Detect which cell encompasses the target text, then output its [x, y] center coordinate. 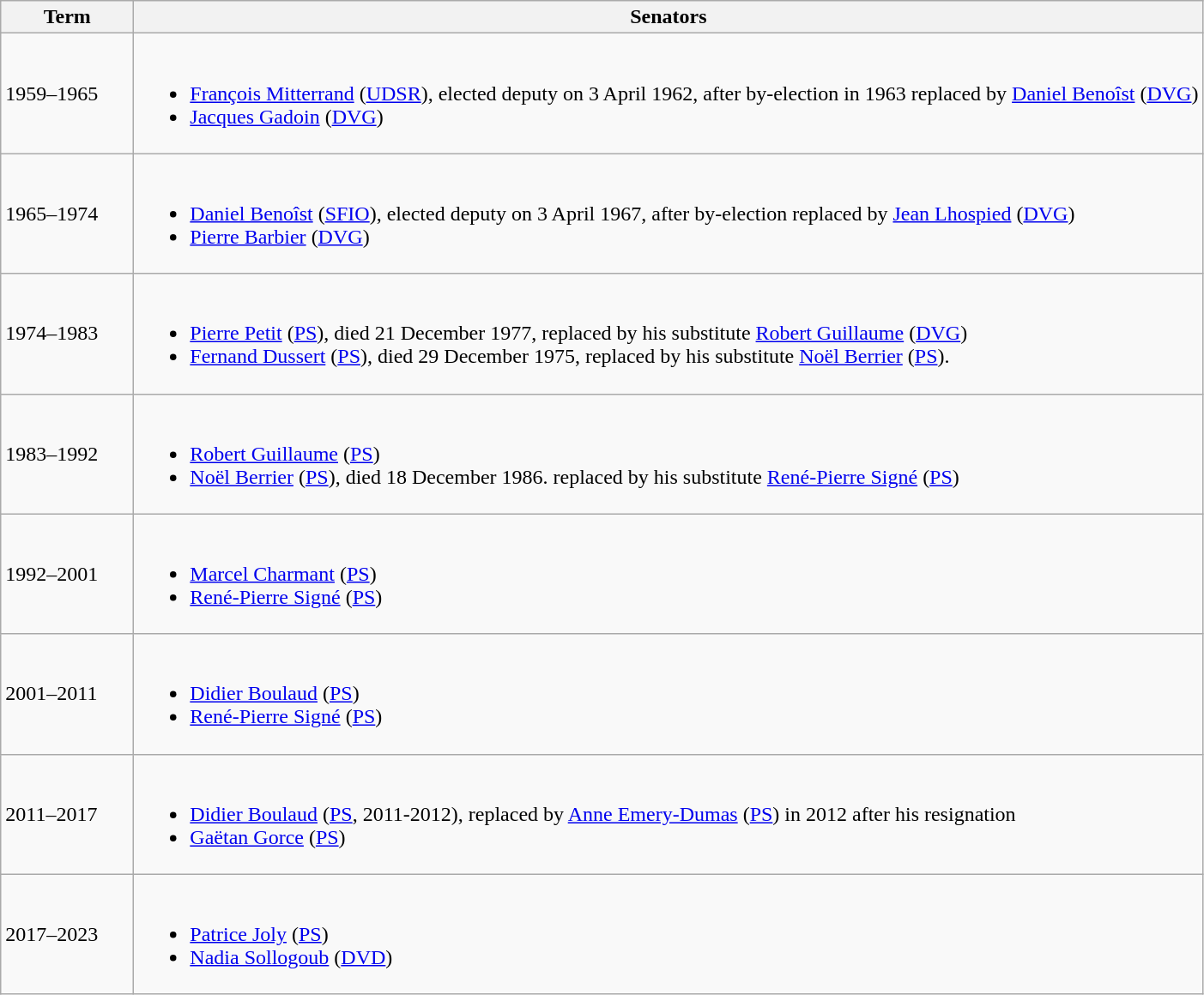
Daniel Benoîst (SFIO), elected deputy on 3 April 1967, after by-election replaced by Jean Lhospied (DVG)Pierre Barbier (DVG) [669, 214]
Patrice Joly (PS)Nadia Sollogoub (DVD) [669, 934]
2001–2011 [67, 694]
1959–1965 [67, 93]
Didier Boulaud (PS)René-Pierre Signé (PS) [669, 694]
2017–2023 [67, 934]
1992–2001 [67, 574]
Robert Guillaume (PS)Noël Berrier (PS), died 18 December 1986. replaced by his substitute René-Pierre Signé (PS) [669, 454]
1965–1974 [67, 214]
Didier Boulaud (PS, 2011-2012), replaced by Anne Emery-Dumas (PS) in 2012 after his resignationGaëtan Gorce (PS) [669, 814]
1974–1983 [67, 334]
1983–1992 [67, 454]
2011–2017 [67, 814]
Marcel Charmant (PS)René-Pierre Signé (PS) [669, 574]
Term [67, 17]
François Mitterrand (UDSR), elected deputy on 3 April 1962, after by-election in 1963 replaced by Daniel Benoîst (DVG)Jacques Gadoin (DVG) [669, 93]
Senators [669, 17]
